Locate the cell with the specified text and output its [X, Y] center coordinate. 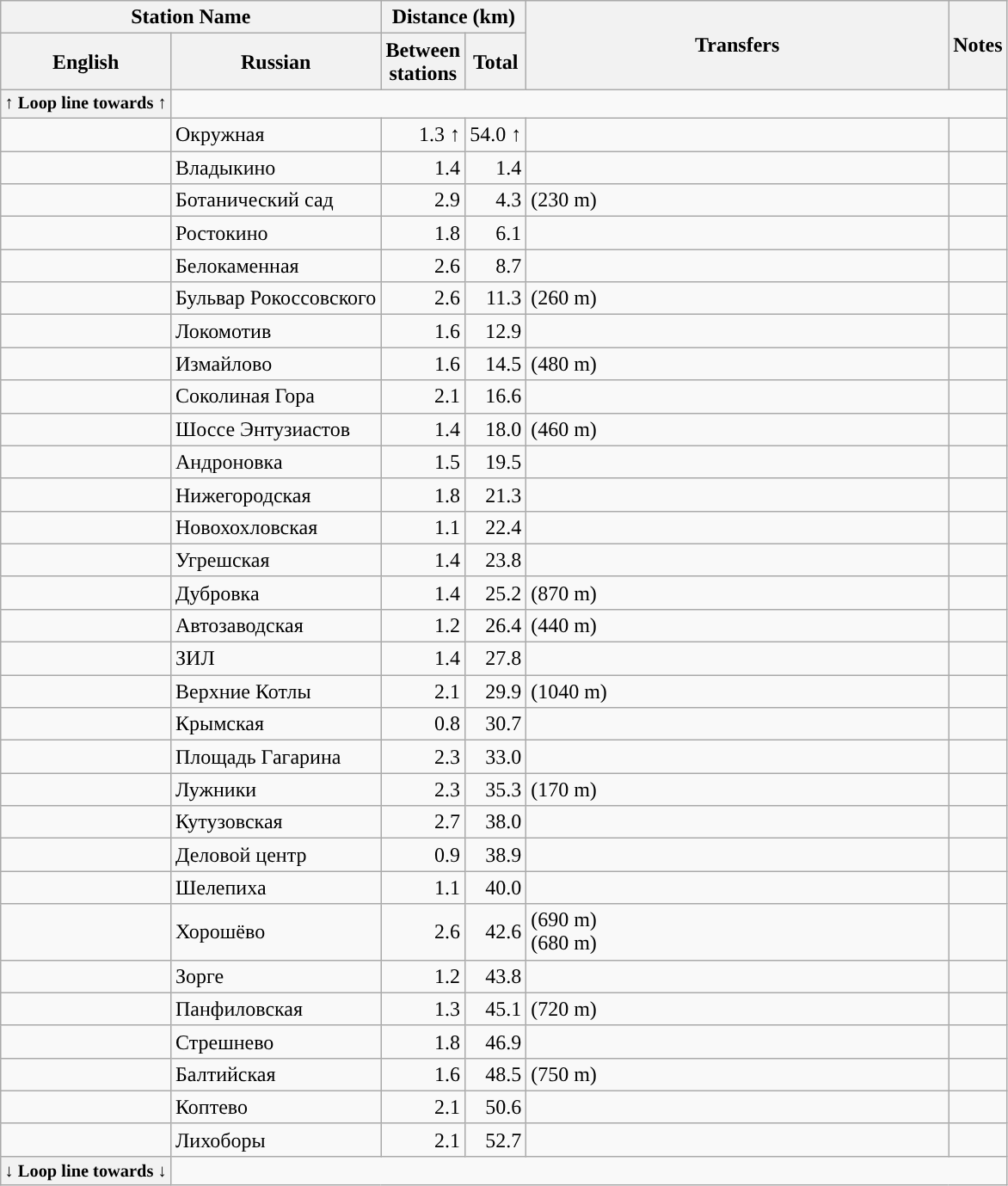
46.9 [495, 1042]
35.3 [495, 790]
22.4 [495, 527]
45.1 [495, 1009]
50.6 [495, 1107]
Ботанический сад [275, 200]
Шоссе Энтузиастов [275, 429]
English [86, 62]
Кутузовская [275, 822]
(750 m) [738, 1074]
(480 m) [738, 364]
19.5 [495, 462]
Окружная [275, 135]
(690 m) (680 m) [738, 932]
29.9 [495, 691]
Коптево [275, 1107]
ЗИЛ [275, 659]
16.6 [495, 396]
1.5 [423, 462]
30.7 [495, 724]
Деловой центр [275, 855]
Хорошёво [275, 932]
43.8 [495, 976]
1.3 ↑ [423, 135]
2.9 [423, 200]
26.4 [495, 625]
Панфиловская [275, 1009]
↑ Loop line towards ↑ [86, 104]
Station Name [191, 17]
Лужники [275, 790]
48.5 [495, 1074]
Transfers [738, 45]
Дубровка [275, 593]
14.5 [495, 364]
38.0 [495, 822]
0.9 [423, 855]
8.7 [495, 266]
(460 m) [738, 429]
(870 m) [738, 593]
(720 m) [738, 1009]
Нижегородская [275, 495]
Верхние Котлы [275, 691]
Зорге [275, 976]
Distance (km) [454, 17]
18.0 [495, 429]
(440 m) [738, 625]
52.7 [495, 1140]
54.0 ↑ [495, 135]
(170 m) [738, 790]
Крымская [275, 724]
Новохохловская [275, 527]
27.8 [495, 659]
Андроновка [275, 462]
4.3 [495, 200]
2.7 [423, 822]
Лихоборы [275, 1140]
25.2 [495, 593]
33.0 [495, 757]
6.1 [495, 233]
12.9 [495, 331]
Белокаменная [275, 266]
1.3 [423, 1009]
Russian [275, 62]
Betweenstations [423, 62]
0.8 [423, 724]
Шелепиха [275, 888]
Автозаводская [275, 625]
42.6 [495, 932]
Балтийская [275, 1074]
Измайлово [275, 364]
21.3 [495, 495]
(1040 m) [738, 691]
11.3 [495, 298]
Стрешнево [275, 1042]
Владыкино [275, 168]
↓ Loop line towards ↓ [86, 1171]
23.8 [495, 560]
38.9 [495, 855]
Ростокино [275, 233]
(230 m) [738, 200]
Угрешская [275, 560]
Локомотив [275, 331]
Бульвар Рокоссовского [275, 298]
Notes [978, 45]
(260 m) [738, 298]
40.0 [495, 888]
Площадь Гагарина [275, 757]
Total [495, 62]
Соколиная Гора [275, 396]
